Return [X, Y] of the center of cell containing provided text 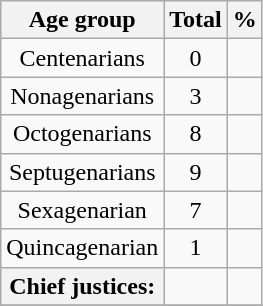
Age group [82, 20]
1 [196, 248]
Centenarians [82, 58]
3 [196, 96]
Septugenarians [82, 172]
Octogenarians [82, 134]
0 [196, 58]
8 [196, 134]
Quincagenarian [82, 248]
Total [196, 20]
% [244, 20]
7 [196, 210]
Nonagenarians [82, 96]
9 [196, 172]
Sexagenarian [82, 210]
Chief justices: [82, 286]
